Search for the cell housing the specified text and yield its [X, Y] center coordinate. 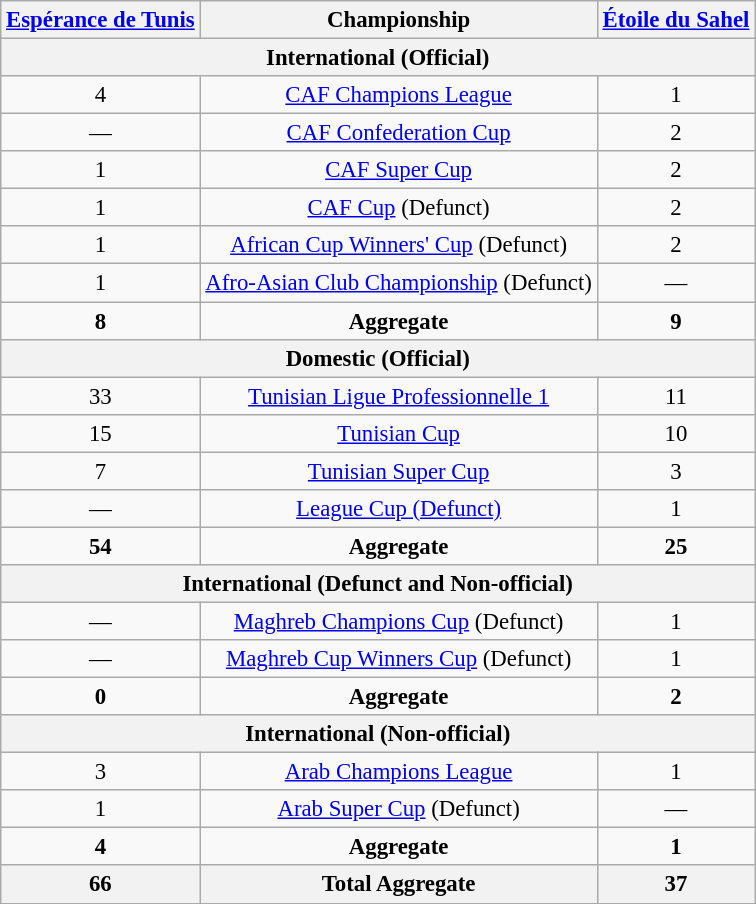
International (Official) [378, 58]
Championship [398, 20]
Tunisian Ligue Professionnelle 1 [398, 396]
Tunisian Cup [398, 433]
Tunisian Super Cup [398, 471]
Maghreb Cup Winners Cup (Defunct) [398, 659]
Étoile du Sahel [676, 20]
66 [100, 885]
CAF Cup (Defunct) [398, 208]
37 [676, 885]
15 [100, 433]
7 [100, 471]
CAF Champions League [398, 95]
8 [100, 321]
International (Defunct and Non-official) [378, 584]
11 [676, 396]
CAF Super Cup [398, 170]
10 [676, 433]
Maghreb Champions Cup (Defunct) [398, 621]
African Cup Winners' Cup (Defunct) [398, 245]
0 [100, 697]
33 [100, 396]
Domestic (Official) [378, 358]
Espérance de Tunis [100, 20]
League Cup (Defunct) [398, 509]
CAF Confederation Cup [398, 133]
25 [676, 546]
Total Aggregate [398, 885]
Afro-Asian Club Championship (Defunct) [398, 283]
9 [676, 321]
Arab Super Cup (Defunct) [398, 809]
International (Non-official) [378, 734]
Arab Champions League [398, 772]
54 [100, 546]
